Identify which cell holds the provided text, then report its [x, y] central coordinate. 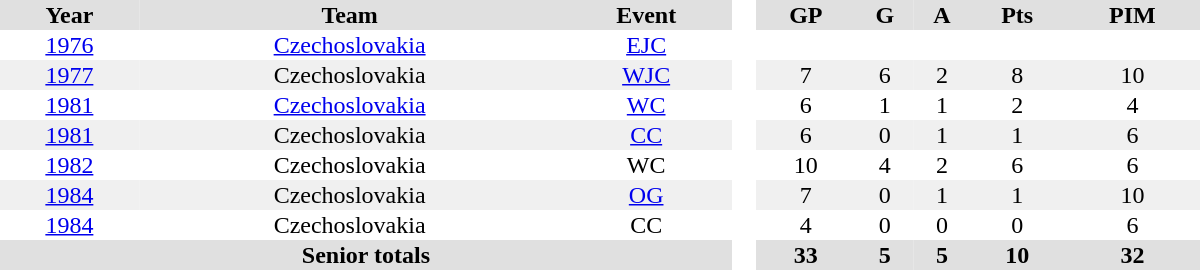
OG [646, 195]
PIM [1132, 15]
WJC [646, 75]
Senior totals [366, 255]
8 [1018, 75]
33 [806, 255]
Year [70, 15]
Team [350, 15]
GP [806, 15]
Pts [1018, 15]
1977 [70, 75]
G [884, 15]
EJC [646, 45]
1976 [70, 45]
Event [646, 15]
A [942, 15]
32 [1132, 255]
1982 [70, 165]
